Identify which cell holds the provided text, then report its (x, y) central coordinate. 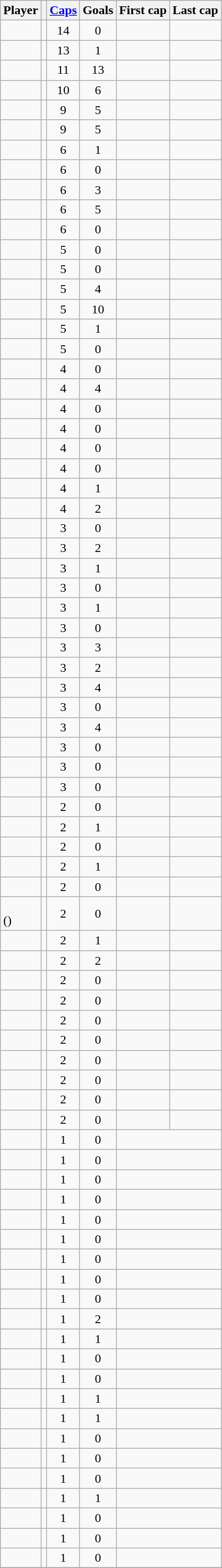
Caps (64, 10)
First cap (143, 10)
() (21, 913)
11 (64, 70)
Last cap (195, 10)
Player (21, 10)
14 (64, 30)
Goals (98, 10)
